Provide the [X, Y] coordinate of the cell's center where the given text is located.  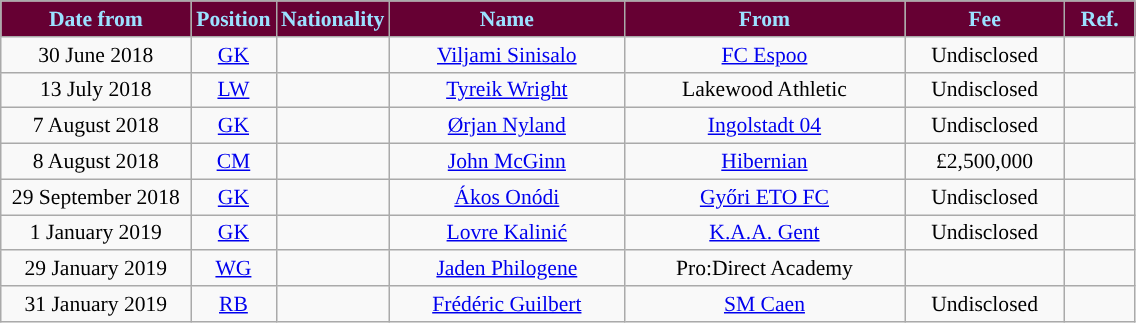
29 January 2019 [96, 269]
Ørjan Nyland [506, 126]
WG [234, 269]
13 July 2018 [96, 90]
8 August 2018 [96, 162]
Fee [985, 19]
Lakewood Athletic [764, 90]
Hibernian [764, 162]
Ákos Onódi [506, 197]
From [764, 19]
Pro:Direct Academy [764, 269]
Győri ETO FC [764, 197]
CM [234, 162]
Ref. [1100, 19]
LW [234, 90]
Frédéric Guilbert [506, 304]
1 January 2019 [96, 233]
Nationality [332, 19]
SM Caen [764, 304]
Position [234, 19]
Name [506, 19]
K.A.A. Gent [764, 233]
31 January 2019 [96, 304]
£2,500,000 [985, 162]
Ingolstadt 04 [764, 126]
30 June 2018 [96, 55]
John McGinn [506, 162]
7 August 2018 [96, 126]
Viljami Sinisalo [506, 55]
29 September 2018 [96, 197]
FC Espoo [764, 55]
Tyreik Wright [506, 90]
Date from [96, 19]
Jaden Philogene [506, 269]
Lovre Kalinić [506, 233]
RB [234, 304]
